Return the (X, Y) coordinate for the center point of the cell that contains the specified text.  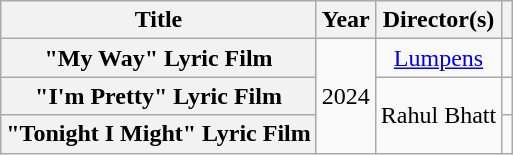
"I'm Pretty" Lyric Film (159, 96)
"Tonight I Might" Lyric Film (159, 134)
Rahul Bhatt (438, 115)
Lumpens (438, 58)
Director(s) (438, 20)
"My Way" Lyric Film (159, 58)
Title (159, 20)
Year (346, 20)
2024 (346, 96)
